Provide the [x, y] coordinate of the cell's center where the given text is located.  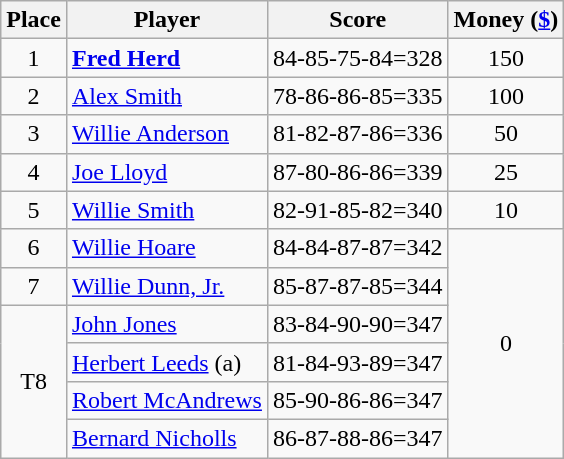
Player [166, 20]
85-90-86-86=347 [358, 400]
Herbert Leeds (a) [166, 362]
84-84-87-87=342 [358, 248]
Willie Dunn, Jr. [166, 286]
100 [506, 96]
2 [34, 96]
John Jones [166, 324]
150 [506, 58]
10 [506, 210]
25 [506, 172]
78-86-86-85=335 [358, 96]
1 [34, 58]
81-82-87-86=336 [358, 134]
3 [34, 134]
0 [506, 343]
4 [34, 172]
87-80-86-86=339 [358, 172]
7 [34, 286]
Willie Hoare [166, 248]
85-87-87-85=344 [358, 286]
82-91-85-82=340 [358, 210]
Place [34, 20]
83-84-90-90=347 [358, 324]
Bernard Nicholls [166, 438]
6 [34, 248]
Score [358, 20]
84-85-75-84=328 [358, 58]
T8 [34, 381]
Alex Smith [166, 96]
Willie Anderson [166, 134]
Money ($) [506, 20]
Fred Herd [166, 58]
50 [506, 134]
Willie Smith [166, 210]
86-87-88-86=347 [358, 438]
Joe Lloyd [166, 172]
81-84-93-89=347 [358, 362]
5 [34, 210]
Robert McAndrews [166, 400]
